Scan for the cell matching the given text and deliver its (x, y) coordinate at center. 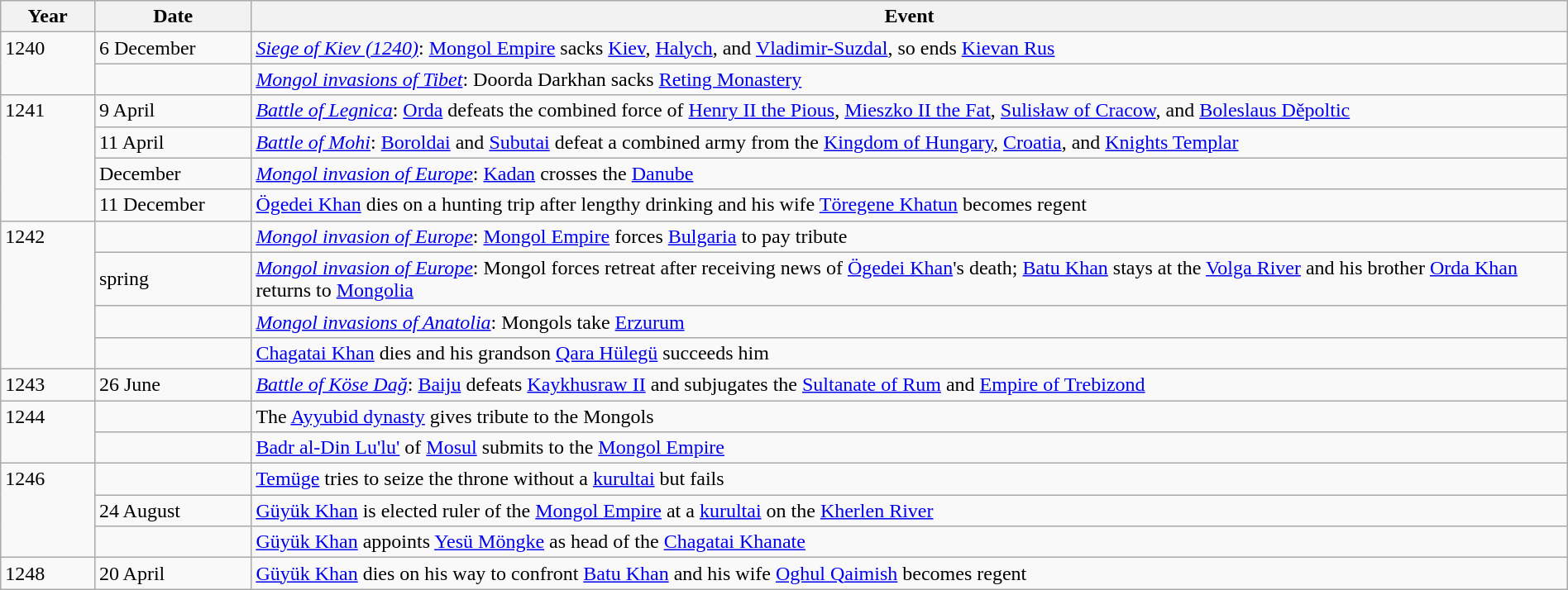
spring (172, 279)
1243 (48, 384)
Date (172, 17)
Güyük Khan dies on his way to confront Batu Khan and his wife Oghul Qaimish becomes regent (910, 573)
1241 (48, 158)
24 August (172, 511)
Siege of Kiev (1240): Mongol Empire sacks Kiev, Halych, and Vladimir-Suzdal, so ends Kievan Rus (910, 48)
6 December (172, 48)
26 June (172, 384)
Battle of Köse Dağ: Baiju defeats Kaykhusraw II and subjugates the Sultanate of Rum and Empire of Trebizond (910, 384)
Year (48, 17)
Temüge tries to seize the throne without a kurultai but fails (910, 479)
Mongol invasions of Anatolia: Mongols take Erzurum (910, 321)
Mongol invasion of Europe: Mongol Empire forces Bulgaria to pay tribute (910, 236)
Ögedei Khan dies on a hunting trip after lengthy drinking and his wife Töregene Khatun becomes regent (910, 205)
Mongol invasion of Europe: Kadan crosses the Danube (910, 174)
Güyük Khan appoints Yesü Möngke as head of the Chagatai Khanate (910, 542)
Badr al-Din Lu'lu' of Mosul submits to the Mongol Empire (910, 448)
1248 (48, 573)
1246 (48, 511)
1240 (48, 64)
December (172, 174)
Battle of Mohi: Boroldai and Subutai defeat a combined army from the Kingdom of Hungary, Croatia, and Knights Templar (910, 142)
20 April (172, 573)
The Ayyubid dynasty gives tribute to the Mongols (910, 416)
Chagatai Khan dies and his grandson Qara Hülegü succeeds him (910, 353)
Battle of Legnica: Orda defeats the combined force of Henry II the Pious, Mieszko II the Fat, Sulisław of Cracow, and Boleslaus Děpoltic (910, 111)
1244 (48, 431)
Mongol invasions of Tibet: Doorda Darkhan sacks Reting Monastery (910, 79)
Event (910, 17)
1242 (48, 294)
11 April (172, 142)
Güyük Khan is elected ruler of the Mongol Empire at a kurultai on the Kherlen River (910, 511)
9 April (172, 111)
11 December (172, 205)
